Search for the cell housing the specified text and yield its (X, Y) center coordinate. 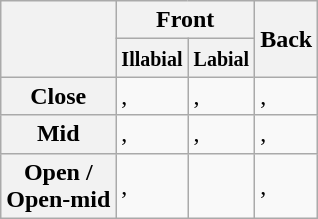
Back (286, 39)
Labial (222, 58)
Illabial (152, 58)
Front (186, 20)
Open /Open-mid (58, 186)
Mid (58, 134)
Close (58, 96)
